Detect which cell encompasses the target text, then output its (x, y) center coordinate. 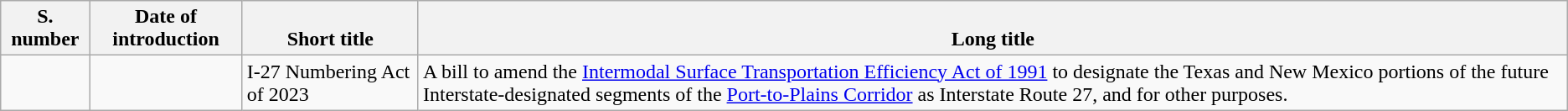
S. number (45, 29)
Short title (330, 29)
Long title (993, 29)
I-27 Numbering Act of 2023 (330, 82)
Date of introduction (166, 29)
